Find where the given text appears and provide that cell's center as (x, y) coordinate. 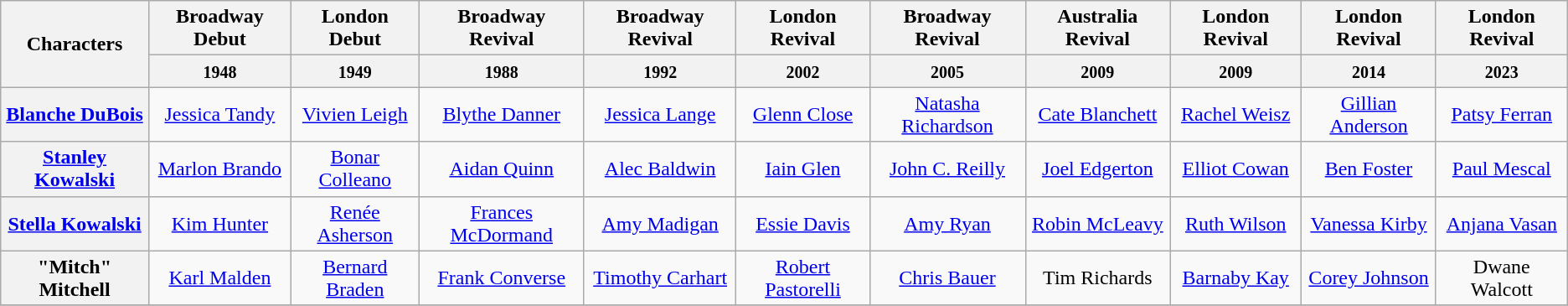
2014 (1369, 71)
John C. Reilly (947, 169)
Jessica Tandy (219, 114)
Iain Glen (802, 169)
Vanessa Kirby (1369, 223)
Broadway Debut (219, 29)
Australia Revival (1097, 29)
Robert Pastorelli (802, 278)
Patsy Ferran (1501, 114)
Frances McDormand (501, 223)
Renée Asherson (355, 223)
Natasha Richardson (947, 114)
London Debut (355, 29)
Amy Ryan (947, 223)
Marlon Brando (219, 169)
Alec Baldwin (660, 169)
Dwane Walcott (1501, 278)
Characters (75, 44)
Jessica Lange (660, 114)
Blanche DuBois (75, 114)
Blythe Danner (501, 114)
Chris Bauer (947, 278)
Robin McLeavy (1097, 223)
Karl Malden (219, 278)
Stella Kowalski (75, 223)
Frank Converse (501, 278)
Amy Madigan (660, 223)
Ben Foster (1369, 169)
Joel Edgerton (1097, 169)
Elliot Cowan (1236, 169)
Cate Blanchett (1097, 114)
Gillian Anderson (1369, 114)
Rachel Weisz (1236, 114)
Aidan Quinn (501, 169)
Barnaby Kay (1236, 278)
1949 (355, 71)
Corey Johnson (1369, 278)
Stanley Kowalski (75, 169)
Glenn Close (802, 114)
Bonar Colleano (355, 169)
Paul Mescal (1501, 169)
Timothy Carhart (660, 278)
Anjana Vasan (1501, 223)
Essie Davis (802, 223)
Ruth Wilson (1236, 223)
1992 (660, 71)
2002 (802, 71)
Bernard Braden (355, 278)
Vivien Leigh (355, 114)
Kim Hunter (219, 223)
Tim Richards (1097, 278)
2005 (947, 71)
"Mitch" Mitchell (75, 278)
1948 (219, 71)
1988 (501, 71)
2023 (1501, 71)
